Find where the given text appears and provide that cell's center as [X, Y] coordinate. 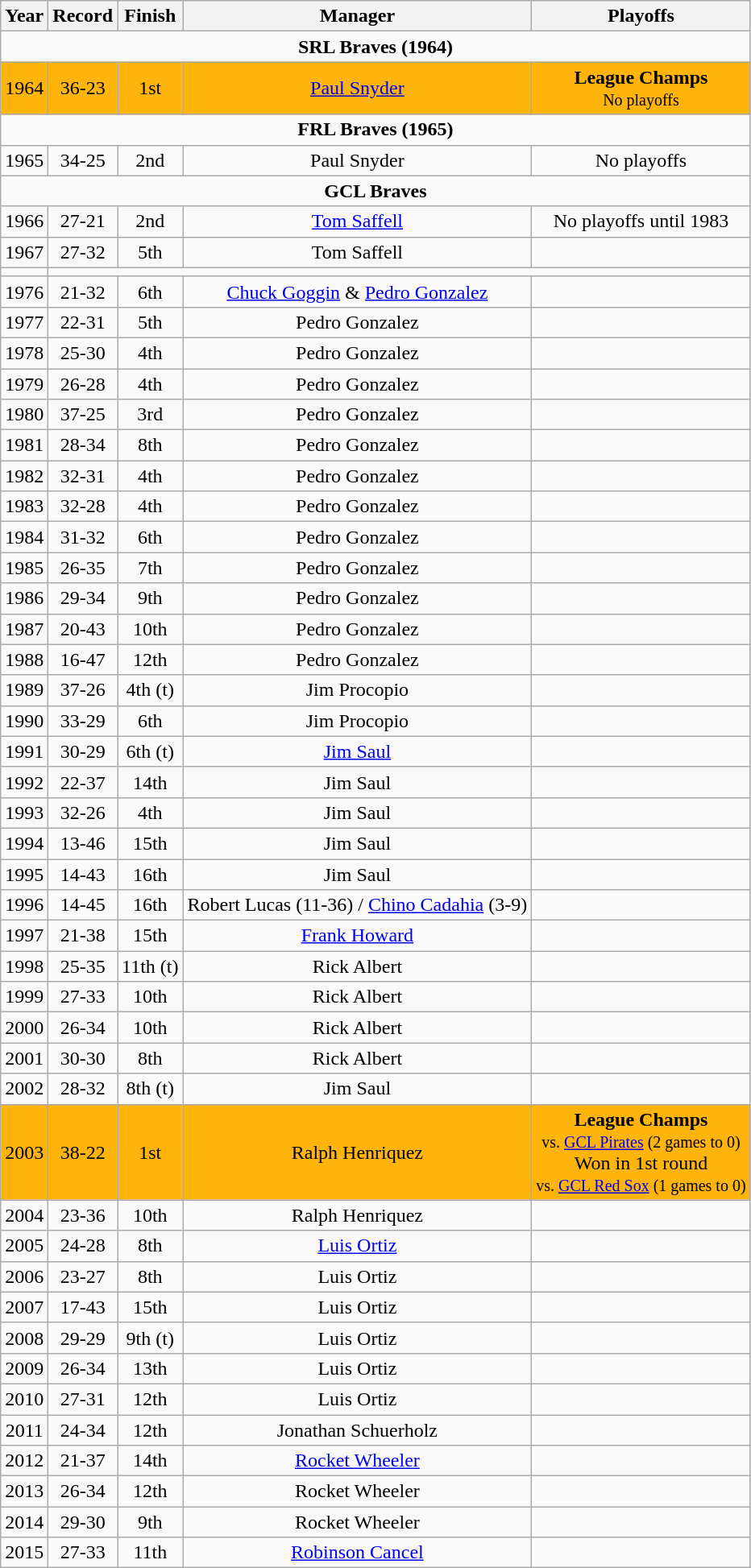
Robert Lucas (11-36) / Chino Cadahia (3-9) [358, 905]
2007 [24, 1307]
2003 [24, 1152]
1998 [24, 966]
13-46 [83, 843]
No playoffs [641, 160]
8th (t) [150, 1089]
13th [150, 1368]
1980 [24, 415]
1986 [24, 598]
No playoffs until 1983 [641, 221]
1964 [24, 89]
36-23 [83, 89]
21-32 [83, 292]
26-28 [83, 384]
League ChampsNo playoffs [641, 89]
2004 [24, 1215]
Manager [358, 16]
27-32 [83, 252]
1997 [24, 936]
20-43 [83, 629]
21-38 [83, 936]
32-31 [83, 476]
1978 [24, 353]
1965 [24, 160]
2002 [24, 1089]
1981 [24, 445]
11th [150, 1553]
1993 [24, 813]
25-35 [83, 966]
38-22 [83, 1152]
2006 [24, 1276]
11th (t) [150, 966]
Frank Howard [358, 936]
1977 [24, 322]
27-21 [83, 221]
29-29 [83, 1338]
30-30 [83, 1058]
GCL Braves [375, 191]
Chuck Goggin & Pedro Gonzalez [358, 292]
1992 [24, 782]
22-31 [83, 322]
34-25 [83, 160]
37-26 [83, 690]
31-32 [83, 537]
3rd [150, 415]
1984 [24, 537]
1982 [24, 476]
SRL Braves (1964) [375, 47]
7th [150, 568]
27-31 [83, 1399]
16-47 [83, 660]
4th (t) [150, 690]
1976 [24, 292]
1983 [24, 507]
Year [24, 16]
21-37 [83, 1461]
2005 [24, 1246]
2009 [24, 1368]
1990 [24, 721]
1988 [24, 660]
30-29 [83, 751]
28-32 [83, 1089]
1967 [24, 252]
FRL Braves (1965) [375, 130]
1991 [24, 751]
29-34 [83, 598]
Finish [150, 16]
2015 [24, 1553]
2001 [24, 1058]
25-30 [83, 353]
Robinson Cancel [358, 1553]
2013 [24, 1491]
26-35 [83, 568]
1995 [24, 874]
17-43 [83, 1307]
6th (t) [150, 751]
1999 [24, 997]
1987 [24, 629]
2000 [24, 1028]
1985 [24, 568]
1996 [24, 905]
28-34 [83, 445]
Record [83, 16]
32-26 [83, 813]
24-34 [83, 1429]
33-29 [83, 721]
22-37 [83, 782]
League Champsvs. GCL Pirates (2 games to 0)Won in 1st roundvs. GCL Red Sox (1 games to 0) [641, 1152]
14-45 [83, 905]
Playoffs [641, 16]
23-27 [83, 1276]
2008 [24, 1338]
32-28 [83, 507]
2014 [24, 1522]
9th (t) [150, 1338]
Jonathan Schuerholz [358, 1429]
24-28 [83, 1246]
2012 [24, 1461]
2010 [24, 1399]
2011 [24, 1429]
23-36 [83, 1215]
37-25 [83, 415]
1994 [24, 843]
1989 [24, 690]
1979 [24, 384]
29-30 [83, 1522]
1966 [24, 221]
14-43 [83, 874]
